Capture the cell that displays the provided text and extract its [X, Y] central coordinate. 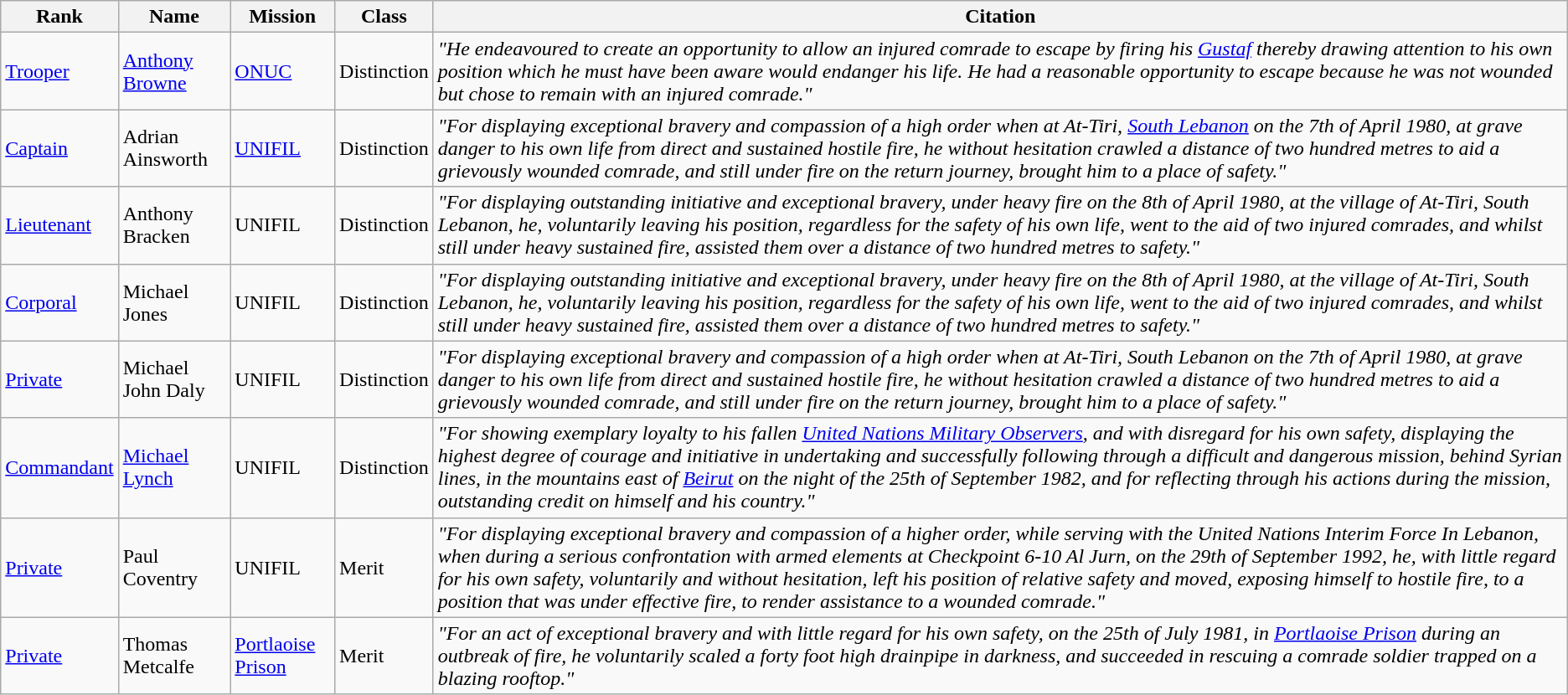
Corporal [59, 302]
Anthony Browne [174, 71]
Michael Jones [174, 302]
Michael Lynch [174, 467]
Name [174, 17]
Rank [59, 17]
Captain [59, 148]
Anthony Bracken [174, 225]
Lieutenant [59, 225]
Class [384, 17]
Trooper [59, 71]
ONUC [283, 71]
Thomas Metcalfe [174, 656]
Paul Coventry [174, 568]
Portlaoise Prison [283, 656]
Adrian Ainsworth [174, 148]
Mission [283, 17]
Commandant [59, 467]
Michael John Daly [174, 379]
Citation [1000, 17]
